Locate the cell with the specified text and output its (x, y) center coordinate. 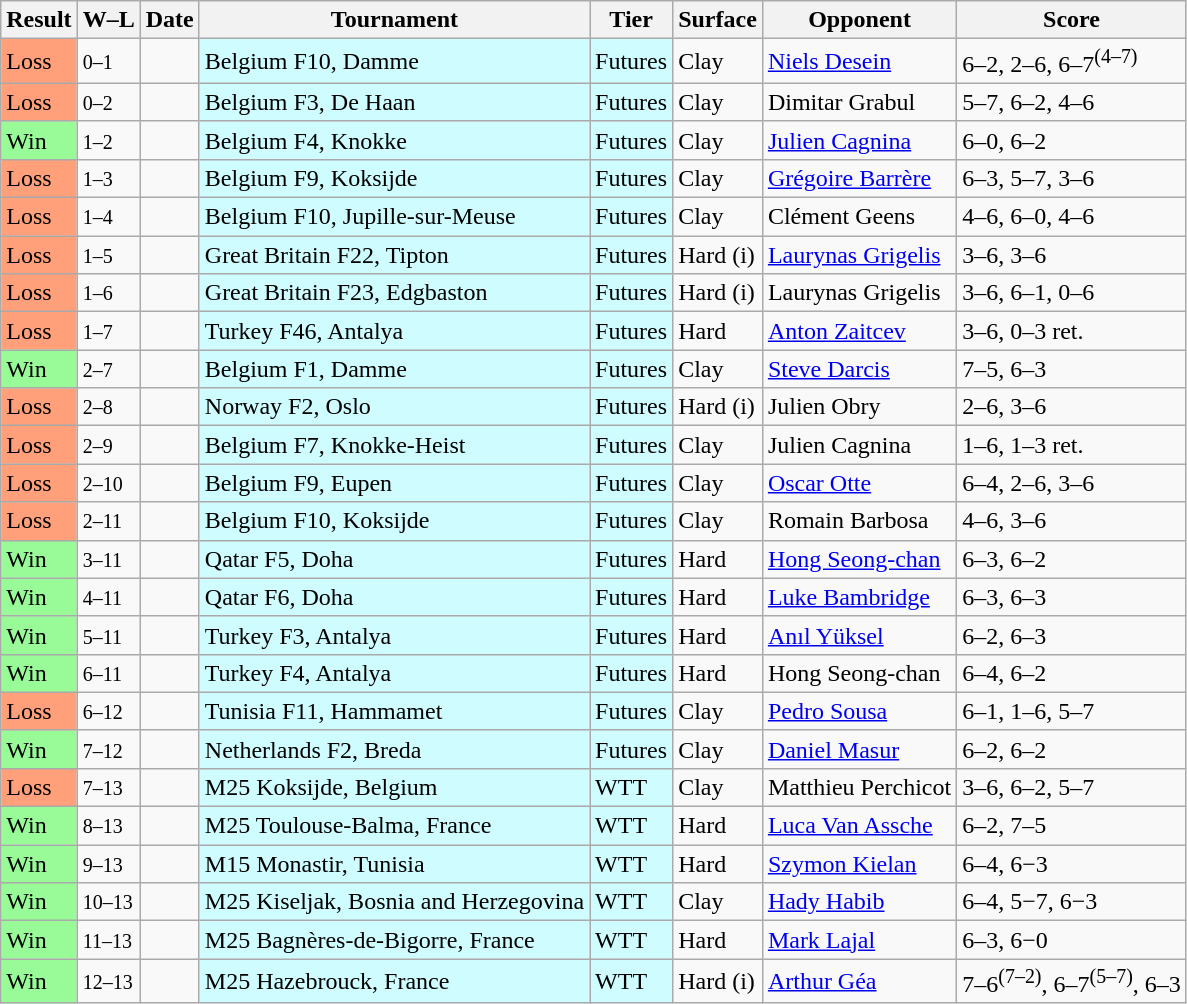
Belgium F10, Koksijde (394, 521)
1–3 (108, 178)
6–2, 2–6, 6–7(4–7) (1072, 62)
Norway F2, Oslo (394, 407)
6–4, 6–2 (1072, 673)
Luke Bambridge (859, 597)
6–4, 6−3 (1072, 864)
2–6, 3–6 (1072, 407)
Tier (632, 20)
Belgium F10, Jupille-sur-Meuse (394, 217)
Grégoire Barrère (859, 178)
7–12 (108, 749)
Hady Habib (859, 902)
6–2, 6–3 (1072, 635)
4–6, 6–0, 4–6 (1072, 217)
Julien Obry (859, 407)
4–6, 3–6 (1072, 521)
Turkey F46, Antalya (394, 331)
Daniel Masur (859, 749)
6–2, 7–5 (1072, 826)
W–L (108, 20)
1–2 (108, 140)
M25 Koksijde, Belgium (394, 787)
6–0, 6–2 (1072, 140)
3–6, 0–3 ret. (1072, 331)
3–6, 6–2, 5–7 (1072, 787)
11–13 (108, 940)
Belgium F10, Damme (394, 62)
Tournament (394, 20)
7–5, 6–3 (1072, 369)
Turkey F4, Antalya (394, 673)
Anton Zaitcev (859, 331)
6–11 (108, 673)
5–7, 6–2, 4–6 (1072, 102)
Belgium F4, Knokke (394, 140)
0–2 (108, 102)
10–13 (108, 902)
Pedro Sousa (859, 711)
Score (1072, 20)
Turkey F3, Antalya (394, 635)
M25 Hazebrouck, France (394, 982)
Arthur Géa (859, 982)
12–13 (108, 982)
Opponent (859, 20)
Qatar F6, Doha (394, 597)
Niels Desein (859, 62)
6–3, 6−0 (1072, 940)
3–6, 3–6 (1072, 255)
1–6 (108, 293)
8–13 (108, 826)
6–3, 5–7, 3–6 (1072, 178)
2–10 (108, 483)
5–11 (108, 635)
6–1, 1–6, 5–7 (1072, 711)
Romain Barbosa (859, 521)
1–6, 1–3 ret. (1072, 445)
Oscar Otte (859, 483)
M25 Toulouse-Balma, France (394, 826)
Qatar F5, Doha (394, 559)
Great Britain F23, Edgbaston (394, 293)
6–3, 6–2 (1072, 559)
Surface (718, 20)
Netherlands F2, Breda (394, 749)
Date (170, 20)
Mark Lajal (859, 940)
Steve Darcis (859, 369)
Belgium F3, De Haan (394, 102)
1–5 (108, 255)
2–9 (108, 445)
Great Britain F22, Tipton (394, 255)
6–4, 2–6, 3–6 (1072, 483)
M25 Bagnères-de-Bigorre, France (394, 940)
Belgium F1, Damme (394, 369)
3–11 (108, 559)
0–1 (108, 62)
Belgium F9, Eupen (394, 483)
6–3, 6–3 (1072, 597)
Tunisia F11, Hammamet (394, 711)
Dimitar Grabul (859, 102)
6–2, 6–2 (1072, 749)
Matthieu Perchicot (859, 787)
7–13 (108, 787)
6–4, 5−7, 6−3 (1072, 902)
Anıl Yüksel (859, 635)
M25 Kiseljak, Bosnia and Herzegovina (394, 902)
2–11 (108, 521)
2–8 (108, 407)
6–12 (108, 711)
1–4 (108, 217)
Result (39, 20)
M15 Monastir, Tunisia (394, 864)
4–11 (108, 597)
9–13 (108, 864)
Luca Van Assche (859, 826)
Belgium F7, Knokke-Heist (394, 445)
Clément Geens (859, 217)
2–7 (108, 369)
7–6(7–2), 6–7(5–7), 6–3 (1072, 982)
Belgium F9, Koksijde (394, 178)
3–6, 6–1, 0–6 (1072, 293)
Szymon Kielan (859, 864)
1–7 (108, 331)
